Find where the given text appears and provide that cell's center as [X, Y] coordinate. 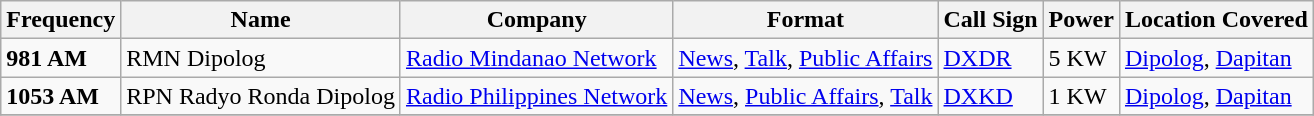
Company [536, 20]
RMN Dipolog [261, 58]
1 KW [1081, 96]
DXKD [990, 96]
DXDR [990, 58]
981 AM [61, 58]
Power [1081, 20]
Format [806, 20]
Name [261, 20]
Radio Philippines Network [536, 96]
Frequency [61, 20]
Location Covered [1216, 20]
Radio Mindanao Network [536, 58]
Call Sign [990, 20]
1053 AM [61, 96]
News, Public Affairs, Talk [806, 96]
5 KW [1081, 58]
News, Talk, Public Affairs [806, 58]
RPN Radyo Ronda Dipolog [261, 96]
